Identify which cell holds the provided text, then report its [x, y] central coordinate. 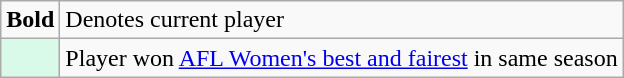
Player won AFL Women's best and fairest in same season [342, 58]
Bold [30, 20]
Denotes current player [342, 20]
